Search for the cell housing the specified text and yield its (x, y) center coordinate. 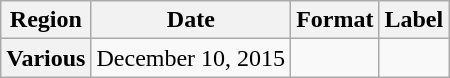
Format (335, 20)
Label (414, 20)
December 10, 2015 (191, 58)
Region (46, 20)
Date (191, 20)
Various (46, 58)
